Determine the [X, Y] coordinate at the center of the cell enclosing the given text.  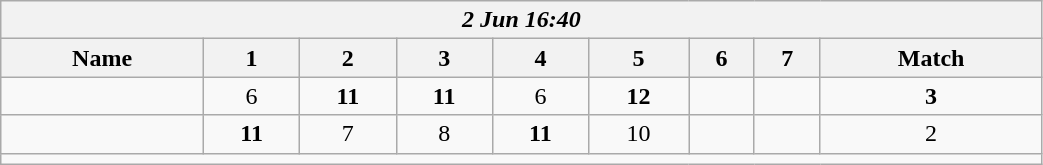
4 [540, 58]
12 [639, 96]
Name [102, 58]
2 Jun 16:40 [522, 20]
Match [931, 58]
5 [639, 58]
1 [251, 58]
10 [639, 134]
8 [444, 134]
